Return [X, Y] of the center of cell containing provided text 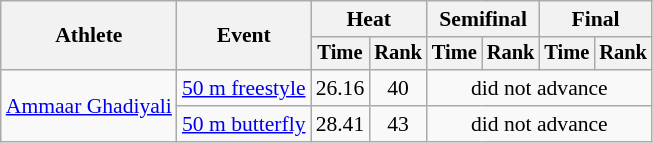
Ammaar Ghadiyali [89, 106]
Final [595, 19]
43 [398, 124]
Heat [369, 19]
Event [244, 36]
26.16 [340, 88]
Athlete [89, 36]
28.41 [340, 124]
50 m freestyle [244, 88]
40 [398, 88]
Semifinal [483, 19]
50 m butterfly [244, 124]
